Extract the (x, y) coordinate from the center of the cell holding the provided text.  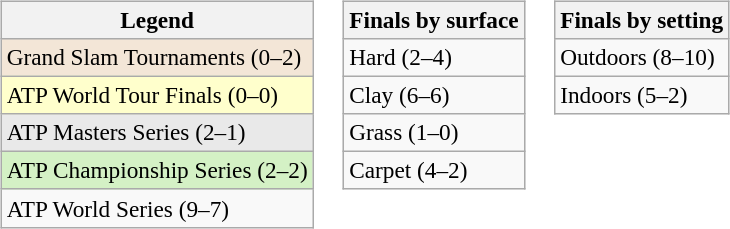
Carpet (4–2) (434, 171)
Indoors (5–2) (642, 95)
ATP Championship Series (2–2) (157, 171)
ATP Masters Series (2–1) (157, 133)
Finals by setting (642, 20)
Clay (6–6) (434, 95)
Hard (2–4) (434, 57)
ATP World Series (9–7) (157, 208)
Outdoors (8–10) (642, 57)
Grass (1–0) (434, 133)
Finals by surface (434, 20)
ATP World Tour Finals (0–0) (157, 95)
Grand Slam Tournaments (0–2) (157, 57)
Legend (157, 20)
